Provide the [x, y] coordinate of the cell's center where the given text is located.  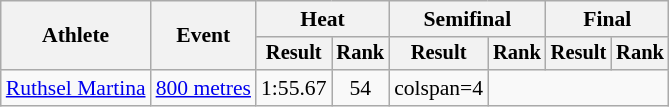
Ruthsel Martina [76, 88]
1:55.67 [294, 88]
54 [361, 88]
colspan=4 [438, 88]
Heat [322, 19]
Event [204, 36]
800 metres [204, 88]
Athlete [76, 36]
Final [608, 19]
Semifinal [468, 19]
